Output the [x, y] coordinate of the center of the cell containing the given text.  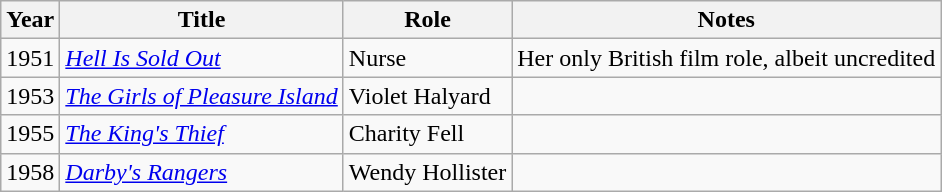
1951 [30, 58]
Charity Fell [427, 134]
Role [427, 20]
Hell Is Sold Out [202, 58]
Nurse [427, 58]
Year [30, 20]
Title [202, 20]
The Girls of Pleasure Island [202, 96]
1953 [30, 96]
Darby's Rangers [202, 172]
Her only British film role, albeit uncredited [726, 58]
Notes [726, 20]
The King's Thief [202, 134]
1958 [30, 172]
Violet Halyard [427, 96]
Wendy Hollister [427, 172]
1955 [30, 134]
